Determine the [X, Y] coordinate at the center of the cell enclosing the given text.  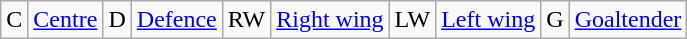
Right wing [330, 20]
C [14, 20]
G [555, 20]
Defence [176, 20]
Goaltender [628, 20]
Left wing [488, 20]
Centre [66, 20]
LW [412, 20]
RW [246, 20]
D [117, 20]
